From the cell containing the given text, extract its center point as (X, Y) coordinate. 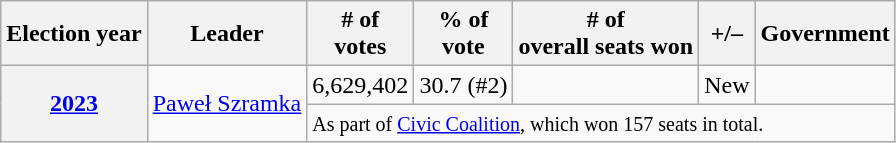
Paweł Szramka (227, 104)
New (727, 85)
# ofvotes (360, 34)
As part of Civic Coalition, which won 157 seats in total. (602, 123)
30.7 (#2) (464, 85)
2023 (74, 104)
Government (825, 34)
Leader (227, 34)
% ofvote (464, 34)
+/– (727, 34)
# ofoverall seats won (606, 34)
6,629,402 (360, 85)
Election year (74, 34)
